Output the (x, y) coordinate of the center of the cell containing the given text.  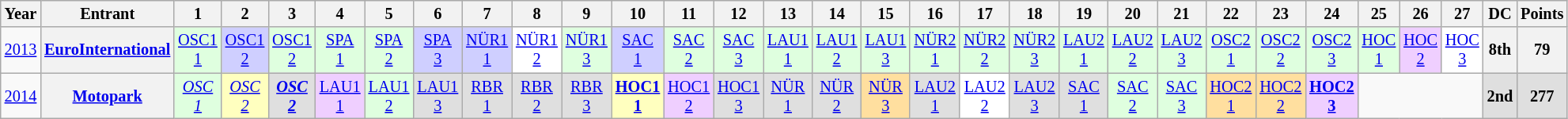
NÜR1 (788, 96)
HOC11 (638, 96)
EuroInternational (108, 50)
Year (21, 13)
2nd (1500, 96)
16 (935, 13)
HOC12 (688, 96)
7 (487, 13)
OSC22 (1280, 50)
Entrant (108, 13)
HOC23 (1331, 96)
15 (886, 13)
OSC23 (1331, 50)
Motopark (108, 96)
25 (1380, 13)
HOC2 (1421, 50)
2013 (21, 50)
NÜR11 (487, 50)
HOC13 (739, 96)
8 (536, 13)
20 (1133, 13)
11 (688, 13)
24 (1331, 13)
27 (1462, 13)
SPA2 (389, 50)
NÜR12 (536, 50)
26 (1421, 13)
18 (1035, 13)
12 (739, 13)
2 (245, 13)
HOC1 (1380, 50)
4 (340, 13)
HOC21 (1231, 96)
HOC22 (1280, 96)
10 (638, 13)
3 (292, 13)
RBR3 (587, 96)
13 (788, 13)
22 (1231, 13)
NÜR13 (587, 50)
277 (1542, 96)
NÜR21 (935, 50)
HOC3 (1462, 50)
NÜR23 (1035, 50)
OSC11 (198, 50)
2014 (21, 96)
NÜR2 (837, 96)
6 (437, 13)
DC (1500, 13)
23 (1280, 13)
1 (198, 13)
OSC21 (1231, 50)
SPA3 (437, 50)
NÜR22 (984, 50)
SPA1 (340, 50)
RBR1 (487, 96)
21 (1182, 13)
14 (837, 13)
Points (1542, 13)
8th (1500, 50)
OSC1 (198, 96)
5 (389, 13)
19 (1084, 13)
NÜR3 (886, 96)
17 (984, 13)
79 (1542, 50)
RBR2 (536, 96)
9 (587, 13)
